Return [x, y] of the center of cell containing provided text 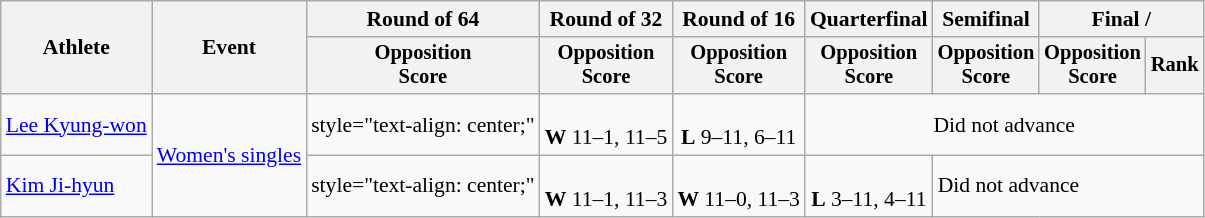
Semifinal [986, 19]
Quarterfinal [869, 19]
Round of 32 [606, 19]
W 11–0, 11–3 [738, 186]
Kim Ji-hyun [76, 186]
L 3–11, 4–11 [869, 186]
Athlete [76, 48]
Final / [1121, 19]
Women's singles [229, 155]
Round of 64 [423, 19]
Event [229, 48]
W 11–1, 11–3 [606, 186]
W 11–1, 11–5 [606, 124]
Lee Kyung-won [76, 124]
Round of 16 [738, 19]
Rank [1175, 66]
L 9–11, 6–11 [738, 124]
